Capture the cell that displays the provided text and extract its (X, Y) central coordinate. 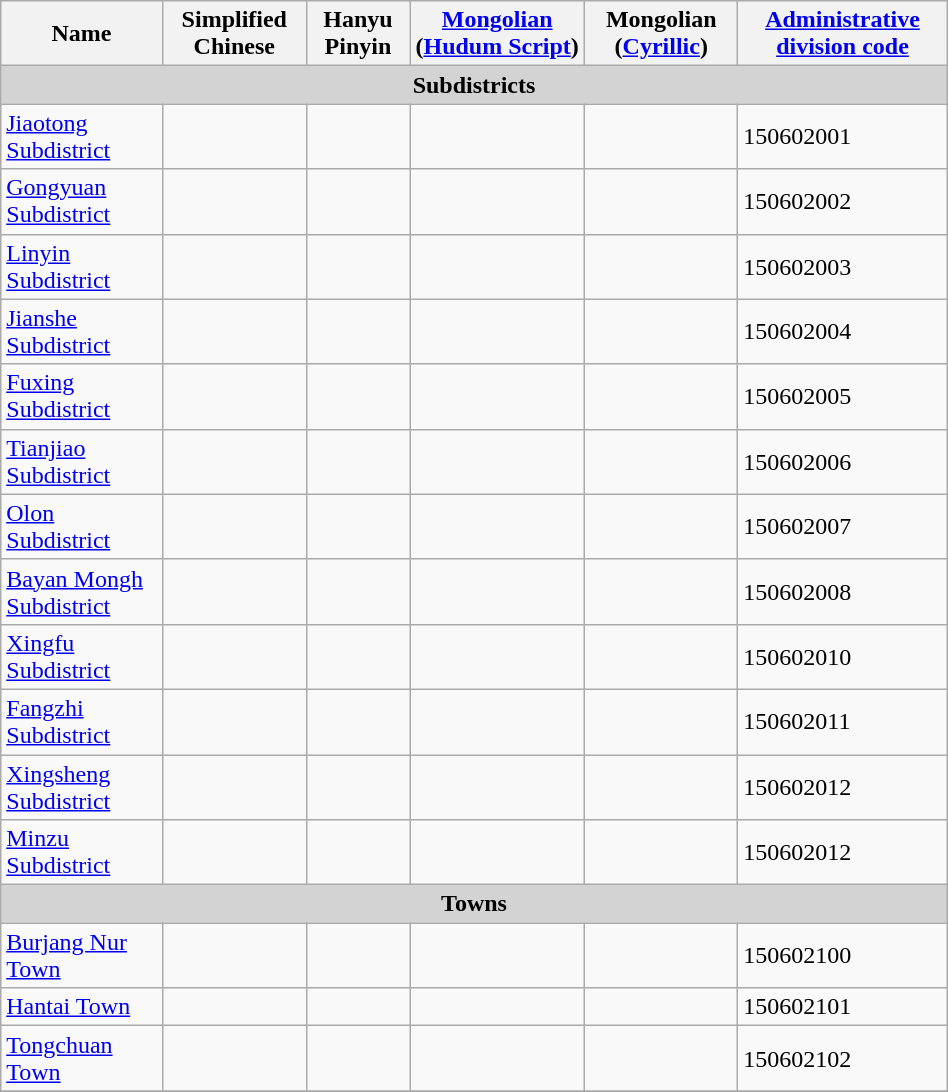
Hanyu Pinyin (358, 34)
Tianjiao Subdistrict (82, 462)
Tongchuan Town (82, 1058)
Fangzhi Subdistrict (82, 722)
150602005 (842, 396)
150602101 (842, 1007)
Simplified Chinese (234, 34)
150602002 (842, 202)
Administrative division code (842, 34)
150602102 (842, 1058)
Linyin Subdistrict (82, 266)
Towns (474, 904)
150602011 (842, 722)
150602007 (842, 526)
Hantai Town (82, 1007)
Burjang Nur Town (82, 956)
150602010 (842, 656)
Xingfu Subdistrict (82, 656)
150602006 (842, 462)
Minzu Subdistrict (82, 852)
150602008 (842, 592)
Name (82, 34)
150602004 (842, 332)
Olon Subdistrict (82, 526)
Gongyuan Subdistrict (82, 202)
150602003 (842, 266)
Subdistricts (474, 85)
Jiaotong Subdistrict (82, 136)
150602001 (842, 136)
Xingsheng Subdistrict (82, 786)
150602100 (842, 956)
Jianshe Subdistrict (82, 332)
Mongolian (Cyrillic) (662, 34)
Fuxing Subdistrict (82, 396)
Mongolian (Hudum Script) (498, 34)
Bayan Mongh Subdistrict (82, 592)
